For the text-containing cell, return its midpoint in [x, y] coordinate format. 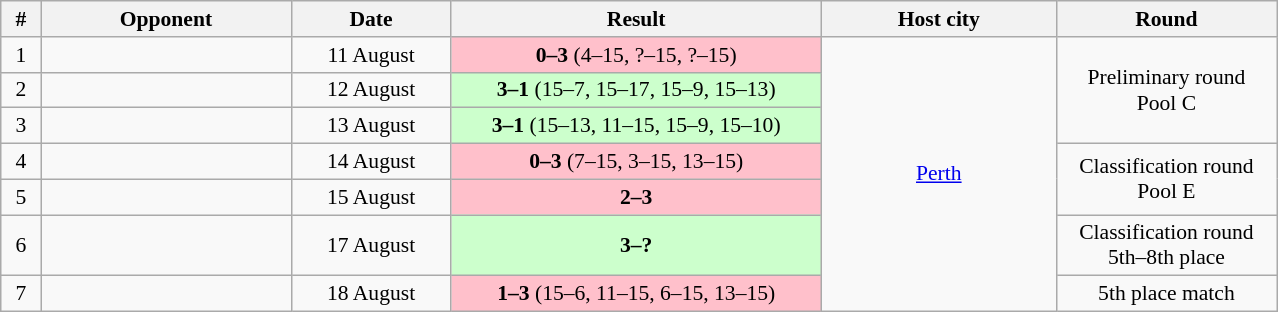
3–? [636, 246]
2–3 [636, 197]
15 August [371, 197]
Opponent [166, 19]
Classification round5th–8th place [1166, 246]
7 [21, 294]
1–3 (15–6, 11–15, 6–15, 13–15) [636, 294]
# [21, 19]
3–1 (15–7, 15–17, 15–9, 15–13) [636, 90]
2 [21, 90]
4 [21, 162]
1 [21, 55]
0–3 (7–15, 3–15, 13–15) [636, 162]
Preliminary round Pool C [1166, 90]
5 [21, 197]
13 August [371, 126]
Round [1166, 19]
3 [21, 126]
12 August [371, 90]
Perth [938, 174]
5th place match [1166, 294]
11 August [371, 55]
6 [21, 246]
17 August [371, 246]
0–3 (4–15, ?–15, ?–15) [636, 55]
Classification roundPool E [1166, 180]
14 August [371, 162]
Date [371, 19]
Result [636, 19]
3–1 (15–13, 11–15, 15–9, 15–10) [636, 126]
Host city [938, 19]
18 August [371, 294]
